For the text-containing cell, return its midpoint in (x, y) coordinate format. 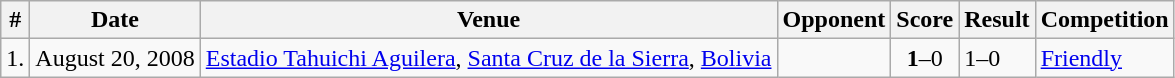
Result (997, 20)
Date (115, 20)
1. (16, 58)
Estadio Tahuichi Aguilera, Santa Cruz de la Sierra, Bolivia (488, 58)
Score (925, 20)
# (16, 20)
Venue (488, 20)
Competition (1104, 20)
August 20, 2008 (115, 58)
Opponent (834, 20)
Friendly (1104, 58)
